Identify which cell holds the provided text, then report its [x, y] central coordinate. 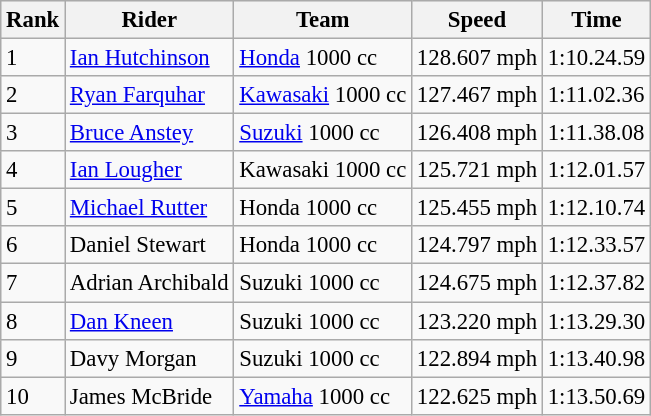
7 [33, 283]
Ian Lougher [150, 170]
Time [596, 20]
122.894 mph [478, 358]
Yamaha 1000 cc [323, 396]
1:12.01.57 [596, 170]
128.607 mph [478, 58]
4 [33, 170]
124.797 mph [478, 245]
Speed [478, 20]
3 [33, 133]
10 [33, 396]
8 [33, 321]
1:12.37.82 [596, 283]
James McBride [150, 396]
126.408 mph [478, 133]
2 [33, 95]
125.721 mph [478, 170]
123.220 mph [478, 321]
Rank [33, 20]
5 [33, 208]
Rider [150, 20]
124.675 mph [478, 283]
Davy Morgan [150, 358]
127.467 mph [478, 95]
1:11.38.08 [596, 133]
125.455 mph [478, 208]
Dan Kneen [150, 321]
1:12.33.57 [596, 245]
1 [33, 58]
9 [33, 358]
122.625 mph [478, 396]
1:11.02.36 [596, 95]
Team [323, 20]
Ryan Farquhar [150, 95]
1:12.10.74 [596, 208]
Ian Hutchinson [150, 58]
1:13.29.30 [596, 321]
Adrian Archibald [150, 283]
1:10.24.59 [596, 58]
1:13.40.98 [596, 358]
1:13.50.69 [596, 396]
Michael Rutter [150, 208]
6 [33, 245]
Bruce Anstey [150, 133]
Daniel Stewart [150, 245]
